Locate the cell with the specified text and output its [X, Y] center coordinate. 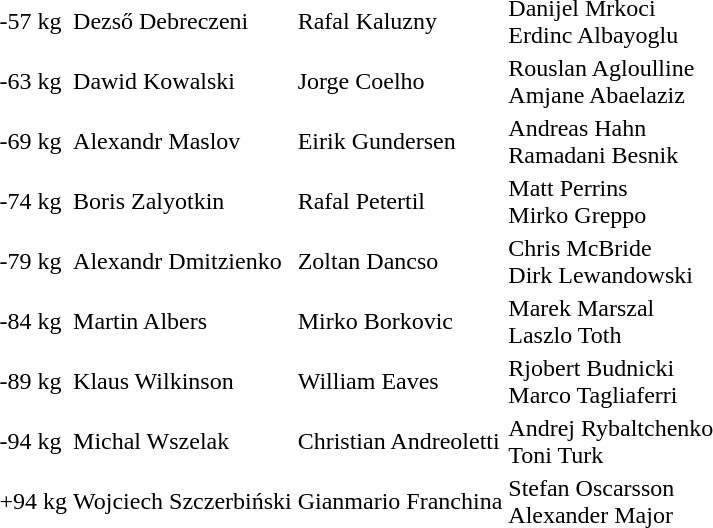
Jorge Coelho [400, 82]
Michal Wszelak [183, 442]
Alexandr Maslov [183, 142]
Christian Andreoletti [400, 442]
Martin Albers [183, 322]
Mirko Borkovic [400, 322]
Boris Zalyotkin [183, 202]
William Eaves [400, 382]
Rafal Petertil [400, 202]
Zoltan Dancso [400, 262]
Eirik Gundersen [400, 142]
Alexandr Dmitzienko [183, 262]
Dawid Kowalski [183, 82]
Klaus Wilkinson [183, 382]
